For the text-containing cell, return its midpoint in [x, y] coordinate format. 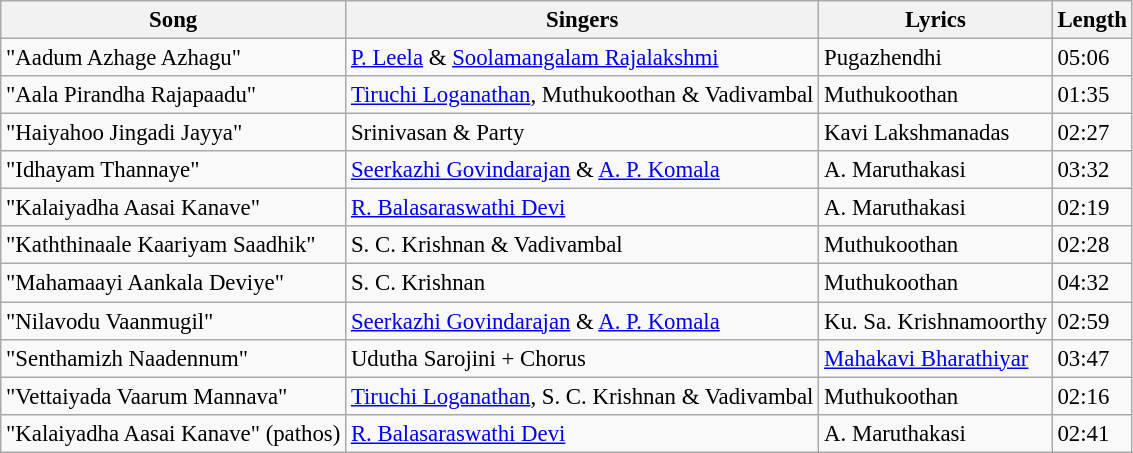
Ku. Sa. Krishnamoorthy [936, 321]
02:19 [1092, 208]
02:41 [1092, 433]
Udutha Sarojini + Chorus [582, 358]
P. Leela & Soolamangalam Rajalakshmi [582, 58]
"Haiyahoo Jingadi Jayya" [174, 133]
02:27 [1092, 133]
"Senthamizh Naadennum" [174, 358]
"Vettaiyada Vaarum Mannava" [174, 396]
01:35 [1092, 95]
03:47 [1092, 358]
Singers [582, 20]
Mahakavi Bharathiyar [936, 358]
02:59 [1092, 321]
Song [174, 20]
"Aala Pirandha Rajapaadu" [174, 95]
03:32 [1092, 170]
Kavi Lakshmanadas [936, 133]
"Idhayam Thannaye" [174, 170]
S. C. Krishnan [582, 283]
"Aadum Azhage Azhagu" [174, 58]
04:32 [1092, 283]
"Kalaiyadha Aasai Kanave" (pathos) [174, 433]
02:28 [1092, 245]
"Kalaiyadha Aasai Kanave" [174, 208]
Length [1092, 20]
"Mahamaayi Aankala Deviye" [174, 283]
"Nilavodu Vaanmugil" [174, 321]
S. C. Krishnan & Vadivambal [582, 245]
Lyrics [936, 20]
02:16 [1092, 396]
Srinivasan & Party [582, 133]
05:06 [1092, 58]
Tiruchi Loganathan, S. C. Krishnan & Vadivambal [582, 396]
"Kaththinaale Kaariyam Saadhik" [174, 245]
Pugazhendhi [936, 58]
Tiruchi Loganathan, Muthukoothan & Vadivambal [582, 95]
